Pinpoint the cell where the given text exists, returning its [X, Y] midpoint coordinate. 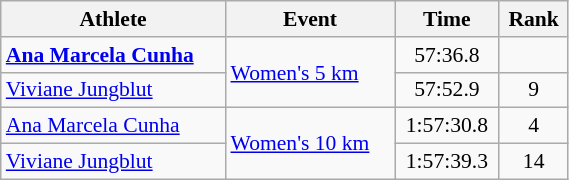
9 [534, 90]
57:52.9 [448, 90]
Time [448, 19]
1:57:39.3 [448, 162]
Event [310, 19]
4 [534, 126]
Women's 10 km [310, 144]
1:57:30.8 [448, 126]
14 [534, 162]
Athlete [114, 19]
Women's 5 km [310, 72]
Rank [534, 19]
57:36.8 [448, 55]
